Return the (X, Y) coordinate for the center point of the cell that contains the specified text.  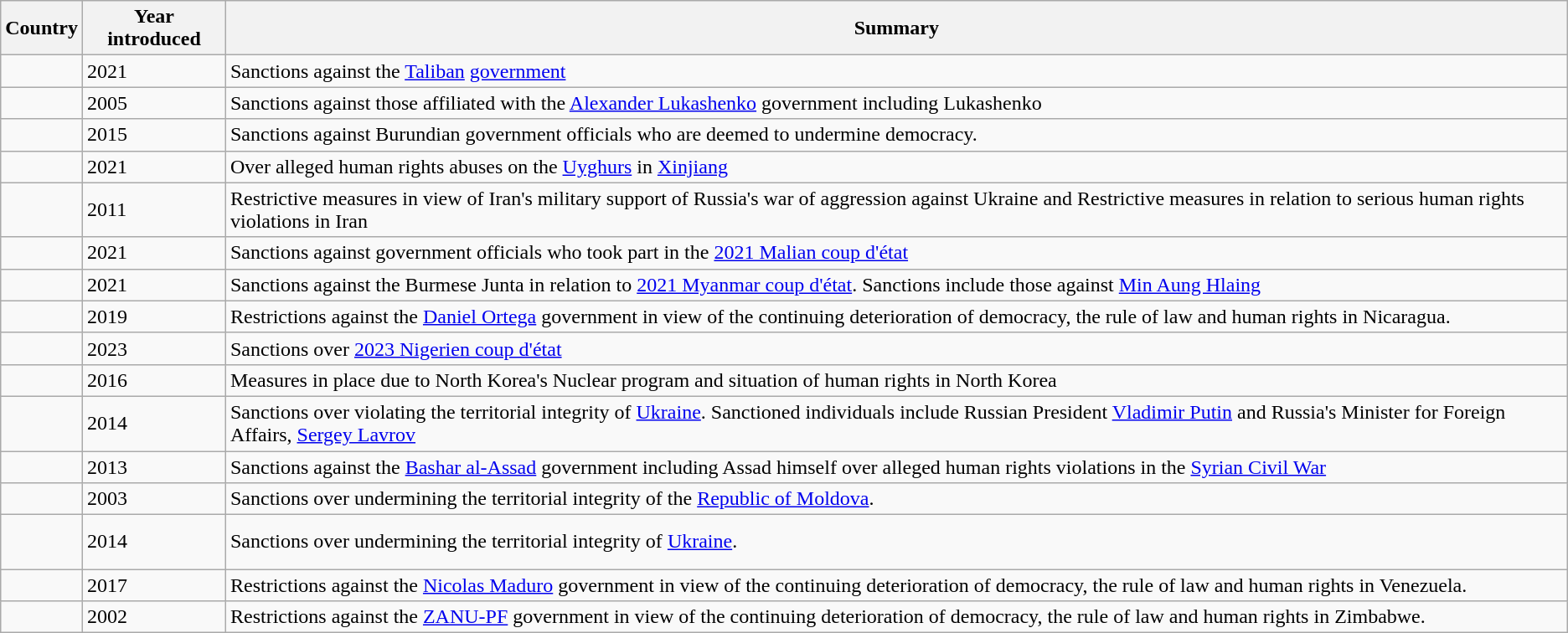
2023 (154, 348)
Summary (896, 28)
Sanctions over 2023 Nigerien coup d'état (896, 348)
Sanctions against government officials who took part in the 2021 Malian coup d'état (896, 253)
2015 (154, 135)
Sanctions against Burundian government officials who are deemed to undermine democracy. (896, 135)
Measures in place due to North Korea's Nuclear program and situation of human rights in North Korea (896, 380)
Sanctions against those affiliated with the Alexander Lukashenko government including Lukashenko (896, 103)
2019 (154, 316)
Restrictions against the ZANU-PF government in view of the continuing deterioration of democracy, the rule of law and human rights in Zimbabwe. (896, 617)
Over alleged human rights abuses on the Uyghurs in Xinjiang (896, 167)
Sanctions against the Bashar al-Assad government including Assad himself over alleged human rights violations in the Syrian Civil War (896, 466)
2002 (154, 617)
Sanctions against the Taliban government (896, 71)
2003 (154, 499)
Sanctions over undermining the territorial integrity of Ukraine. (896, 543)
2005 (154, 103)
2011 (154, 209)
2017 (154, 585)
Country (42, 28)
2013 (154, 466)
Sanctions over undermining the territorial integrity of the Republic of Moldova. (896, 499)
Sanctions against the Burmese Junta in relation to 2021 Myanmar coup d'état. Sanctions include those against Min Aung Hlaing (896, 285)
2016 (154, 380)
Year introduced (154, 28)
